Return the [x, y] coordinate for the center point of the cell that contains the specified text.  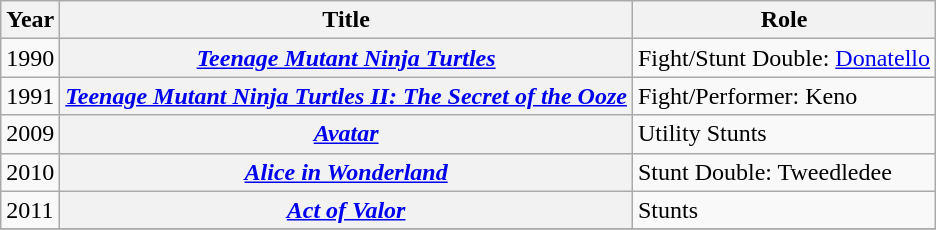
Stunt Double: Tweedledee [784, 172]
Teenage Mutant Ninja Turtles II: The Secret of the Ooze [346, 96]
Year [30, 20]
Alice in Wonderland [346, 172]
Teenage Mutant Ninja Turtles [346, 58]
Fight/Stunt Double: Donatello [784, 58]
1990 [30, 58]
Fight/Performer: Keno [784, 96]
Stunts [784, 210]
Role [784, 20]
1991 [30, 96]
Title [346, 20]
Act of Valor [346, 210]
Avatar [346, 134]
2010 [30, 172]
2009 [30, 134]
Utility Stunts [784, 134]
2011 [30, 210]
